Locate the cell with the specified text and output its (x, y) center coordinate. 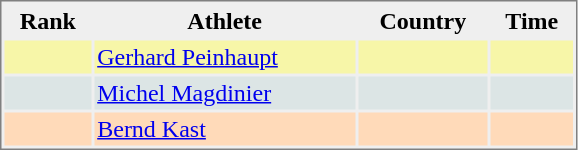
Bernd Kast (224, 128)
Rank (48, 20)
Michel Magdinier (224, 92)
Country (423, 20)
Gerhard Peinhaupt (224, 56)
Time (532, 20)
Athlete (224, 20)
